Return (X, Y) of the center of cell containing provided text 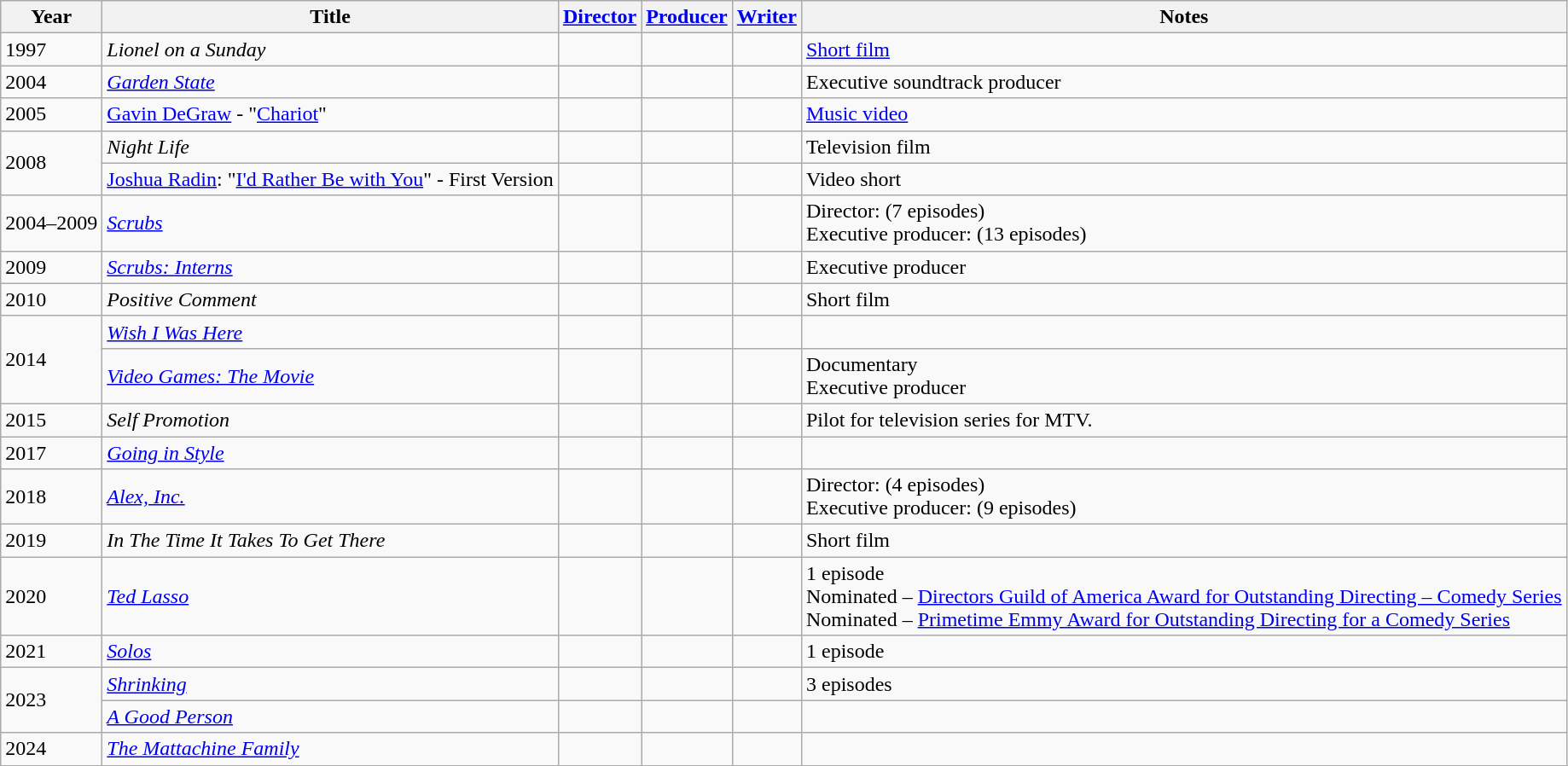
1997 (51, 49)
Pilot for television series for MTV. (1184, 420)
2017 (51, 453)
2024 (51, 749)
Lionel on a Sunday (331, 49)
3 episodes (1184, 684)
Positive Comment (331, 299)
Scrubs: Interns (331, 267)
2004–2009 (51, 223)
2004 (51, 82)
Director (599, 17)
DocumentaryExecutive producer (1184, 375)
Solos (331, 652)
In The Time It Takes To Get There (331, 541)
Scrubs (331, 223)
Notes (1184, 17)
Television film (1184, 147)
2020 (51, 596)
Wish I Was Here (331, 332)
Year (51, 17)
Night Life (331, 147)
Going in Style (331, 453)
2005 (51, 114)
Title (331, 17)
Gavin DeGraw - "Chariot" (331, 114)
Executive producer (1184, 267)
A Good Person (331, 717)
Video Games: The Movie (331, 375)
Video short (1184, 179)
Director: (4 episodes)Executive producer: (9 episodes) (1184, 496)
Director: (7 episodes)Executive producer: (13 episodes) (1184, 223)
Self Promotion (331, 420)
Ted Lasso (331, 596)
Producer (688, 17)
2010 (51, 299)
2014 (51, 360)
2023 (51, 700)
2019 (51, 541)
2021 (51, 652)
Alex, Inc. (331, 496)
Music video (1184, 114)
2009 (51, 267)
The Mattachine Family (331, 749)
Shrinking (331, 684)
Garden State (331, 82)
2018 (51, 496)
2015 (51, 420)
1 episode (1184, 652)
2008 (51, 163)
Joshua Radin: "I'd Rather Be with You" - First Version (331, 179)
Writer (766, 17)
Executive soundtrack producer (1184, 82)
